Return [X, Y] of the center of cell containing provided text 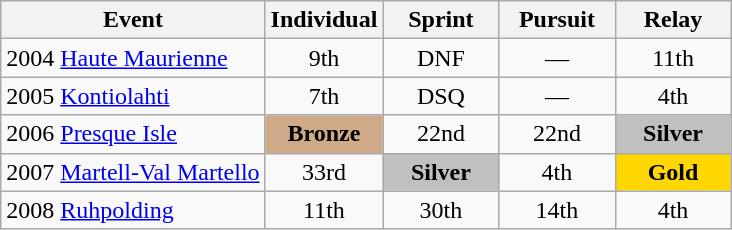
Sprint [441, 20]
9th [324, 58]
DNF [441, 58]
Individual [324, 20]
DSQ [441, 96]
14th [557, 210]
30th [441, 210]
Event [133, 20]
Pursuit [557, 20]
2005 Kontiolahti [133, 96]
Relay [673, 20]
Bronze [324, 134]
2004 Haute Maurienne [133, 58]
2008 Ruhpolding [133, 210]
2006 Presque Isle [133, 134]
7th [324, 96]
2007 Martell-Val Martello [133, 172]
33rd [324, 172]
Gold [673, 172]
